Output the [x, y] coordinate of the center of the cell containing the given text.  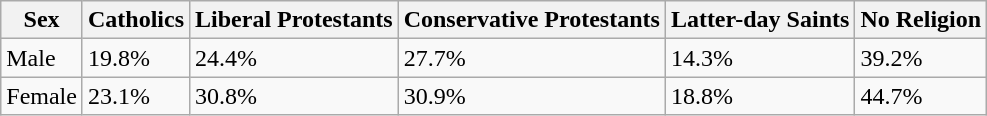
24.4% [294, 58]
39.2% [921, 58]
Conservative Protestants [532, 20]
Catholics [136, 20]
Female [42, 96]
Liberal Protestants [294, 20]
14.3% [760, 58]
No Religion [921, 20]
19.8% [136, 58]
Male [42, 58]
Latter-day Saints [760, 20]
27.7% [532, 58]
44.7% [921, 96]
Sex [42, 20]
23.1% [136, 96]
30.9% [532, 96]
18.8% [760, 96]
30.8% [294, 96]
